Output the [X, Y] coordinate of the center of the cell containing the given text.  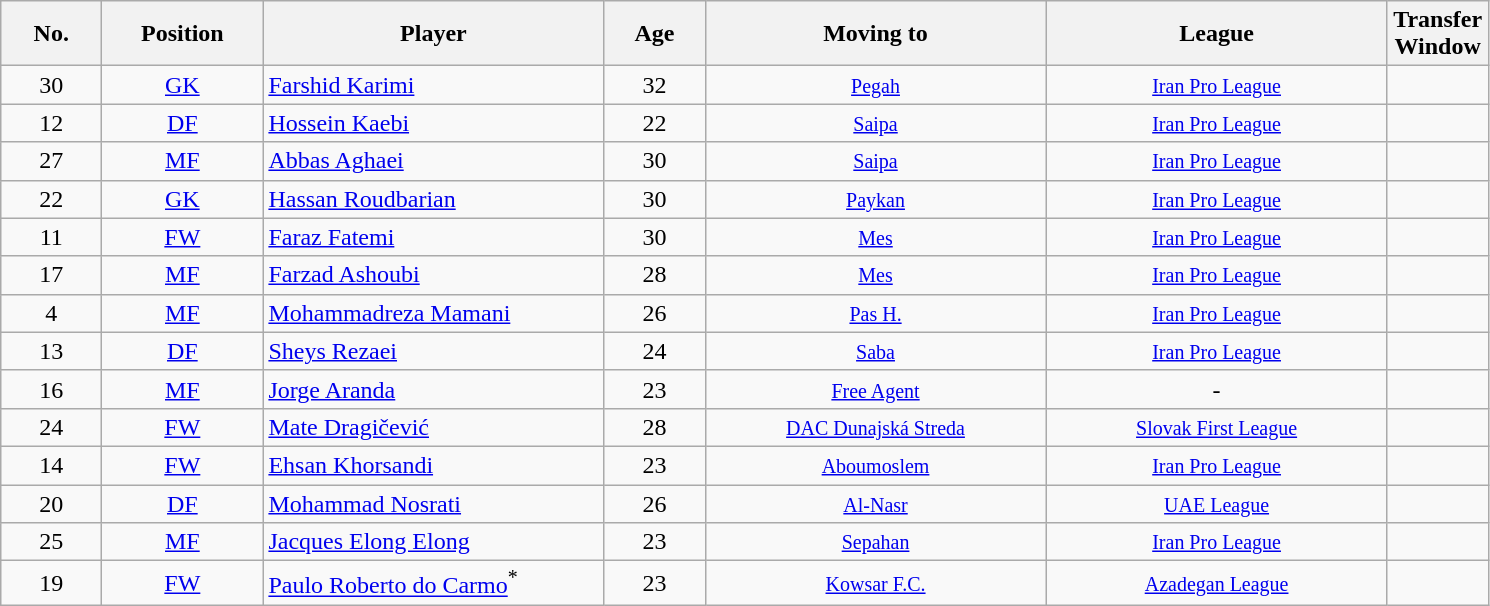
Kowsar F.C. [876, 584]
13 [52, 351]
Al-Nasr [876, 503]
Saba [876, 351]
16 [52, 389]
Farzad Ashoubi [434, 275]
Hossein Kaebi [434, 123]
Player [434, 34]
Abbas Aghaei [434, 161]
11 [52, 237]
Jorge Aranda [434, 389]
Free Agent [876, 389]
UAE League [1216, 503]
- [1216, 389]
4 [52, 313]
Hassan Roudbarian [434, 199]
DAC Dunajská Streda [876, 427]
Faraz Fatemi [434, 237]
Azadegan League [1216, 584]
Slovak First League [1216, 427]
12 [52, 123]
Position [182, 34]
Age [654, 34]
19 [52, 584]
25 [52, 542]
League [1216, 34]
20 [52, 503]
Ehsan Khorsandi [434, 465]
Paulo Roberto do Carmo* [434, 584]
14 [52, 465]
Sheys Rezaei [434, 351]
32 [654, 85]
Transfer Window [1438, 34]
Moving to [876, 34]
17 [52, 275]
Mohammadreza Mamani [434, 313]
Sepahan [876, 542]
Jacques Elong Elong [434, 542]
Mate Dragičević [434, 427]
Paykan [876, 199]
Pegah [876, 85]
Mohammad Nosrati [434, 503]
No. [52, 34]
Pas H. [876, 313]
Aboumoslem [876, 465]
Farshid Karimi [434, 85]
27 [52, 161]
